Scan for the cell matching the given text and deliver its (X, Y) coordinate at center. 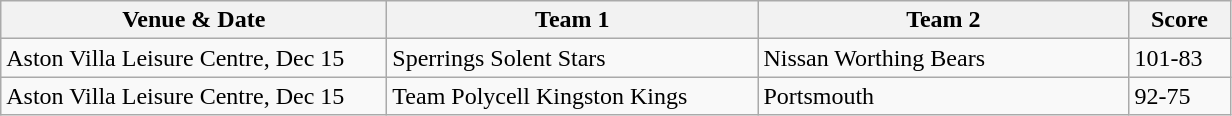
Venue & Date (194, 20)
Team 1 (572, 20)
Portsmouth (944, 96)
Nissan Worthing Bears (944, 58)
92-75 (1180, 96)
Score (1180, 20)
101-83 (1180, 58)
Team 2 (944, 20)
Sperrings Solent Stars (572, 58)
Team Polycell Kingston Kings (572, 96)
